Determine the (x, y) coordinate at the center of the cell enclosing the given text.  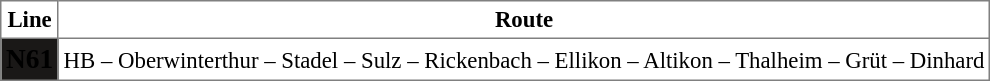
Line (30, 20)
Route (524, 20)
HB – Oberwinterthur – Stadel – Sulz – Rickenbach – Ellikon – Altikon – Thalheim – Grüt – Dinhard (524, 59)
N61 (30, 59)
